Pinpoint the cell where the given text exists, returning its [X, Y] midpoint coordinate. 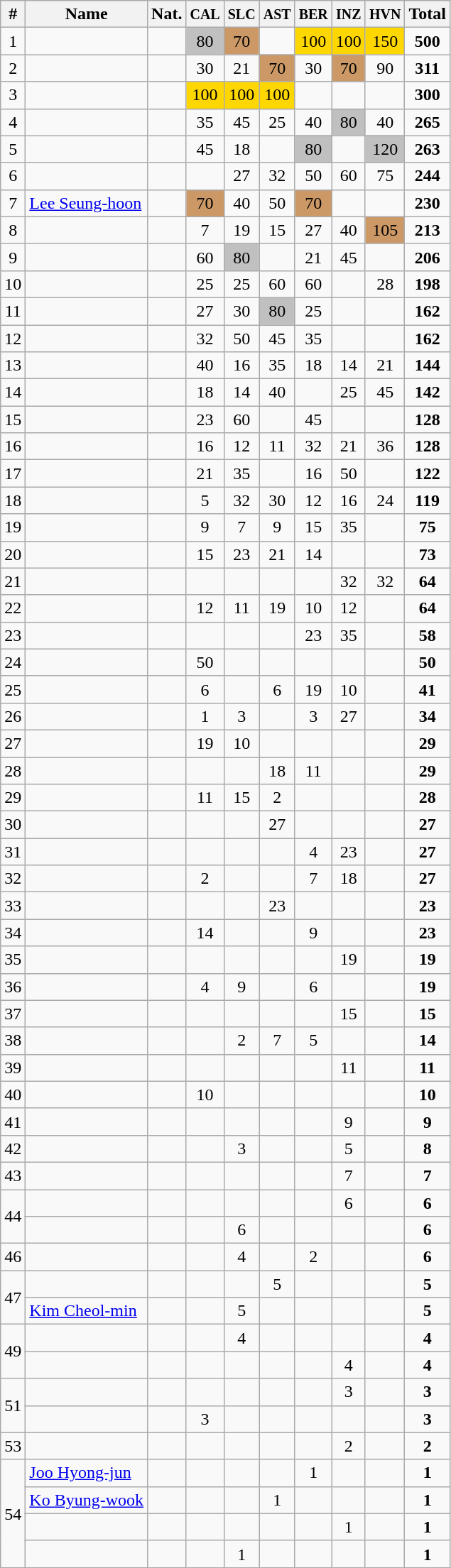
206 [428, 257]
311 [428, 68]
46 [13, 1257]
500 [428, 41]
150 [385, 41]
BER [313, 14]
22 [13, 608]
Total [428, 14]
Nat. [167, 14]
33 [13, 906]
38 [13, 1041]
122 [428, 473]
105 [385, 230]
13 [13, 366]
119 [428, 500]
Ko Byung-wook [87, 1500]
CAL [205, 14]
263 [428, 149]
120 [385, 149]
HVN [385, 14]
244 [428, 176]
51 [13, 1405]
198 [428, 284]
INZ [348, 14]
Joo Hyong-jun [87, 1473]
44 [13, 1217]
20 [13, 554]
73 [428, 554]
26 [13, 716]
144 [428, 366]
Kim Cheol-min [87, 1311]
47 [13, 1298]
265 [428, 122]
58 [428, 635]
213 [428, 230]
17 [13, 473]
230 [428, 203]
# [13, 14]
43 [13, 1175]
300 [428, 95]
37 [13, 1014]
54 [13, 1513]
Lee Seung-hoon [87, 203]
31 [13, 852]
SLC [241, 14]
90 [385, 68]
AST [277, 14]
Name [87, 14]
142 [428, 393]
53 [13, 1446]
42 [13, 1148]
39 [13, 1068]
49 [13, 1352]
